From the cell containing the given text, extract its center point as (x, y) coordinate. 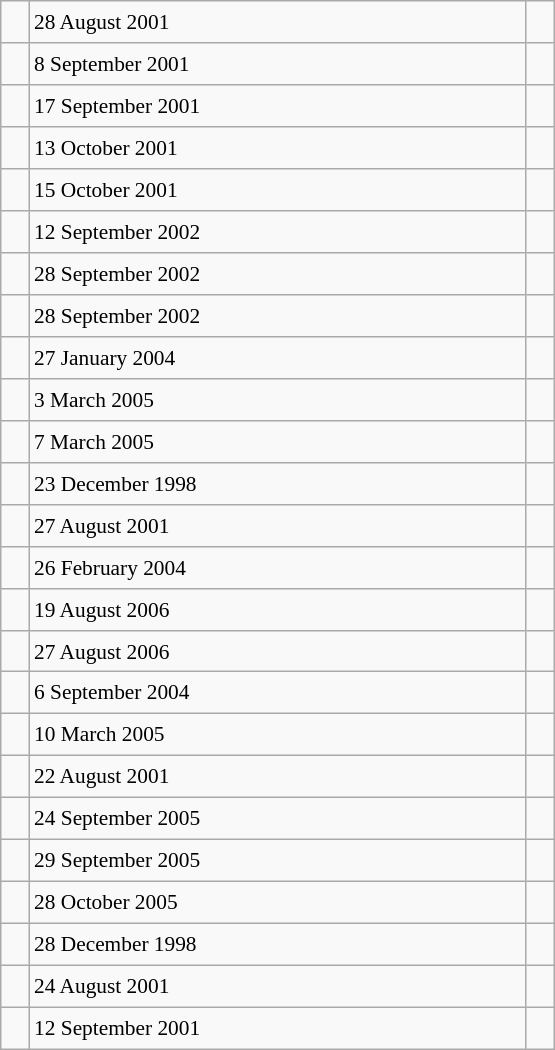
3 March 2005 (278, 399)
29 September 2005 (278, 861)
22 August 2001 (278, 777)
28 December 1998 (278, 945)
28 August 2001 (278, 22)
8 September 2001 (278, 64)
17 September 2001 (278, 106)
15 October 2001 (278, 190)
27 January 2004 (278, 358)
12 September 2001 (278, 1028)
23 December 1998 (278, 483)
7 March 2005 (278, 441)
12 September 2002 (278, 232)
10 March 2005 (278, 735)
27 August 2001 (278, 525)
28 October 2005 (278, 903)
6 September 2004 (278, 693)
24 September 2005 (278, 819)
26 February 2004 (278, 567)
13 October 2001 (278, 148)
27 August 2006 (278, 651)
24 August 2001 (278, 986)
19 August 2006 (278, 609)
